Determine the (x, y) coordinate at the center of the cell enclosing the given text.  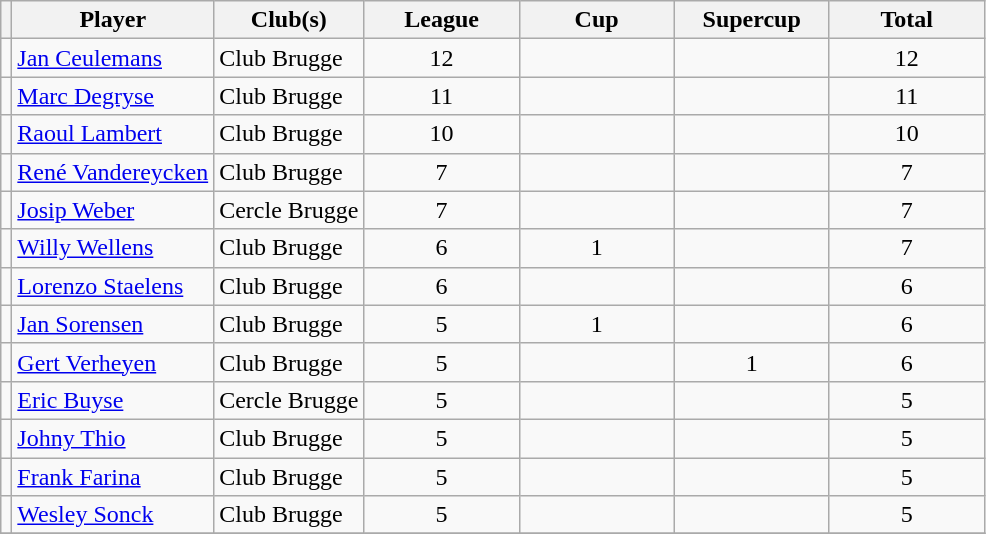
League (442, 20)
René Vandereycken (113, 172)
Marc Degryse (113, 96)
Raoul Lambert (113, 134)
Willy Wellens (113, 248)
Jan Sorensen (113, 324)
Josip Weber (113, 210)
Total (906, 20)
Player (113, 20)
Cup (596, 20)
Club(s) (289, 20)
Frank Farina (113, 477)
Eric Buyse (113, 400)
Wesley Sonck (113, 515)
Johny Thio (113, 438)
Jan Ceulemans (113, 58)
Supercup (752, 20)
Gert Verheyen (113, 362)
Lorenzo Staelens (113, 286)
